Pinpoint the cell where the given text exists, returning its [X, Y] midpoint coordinate. 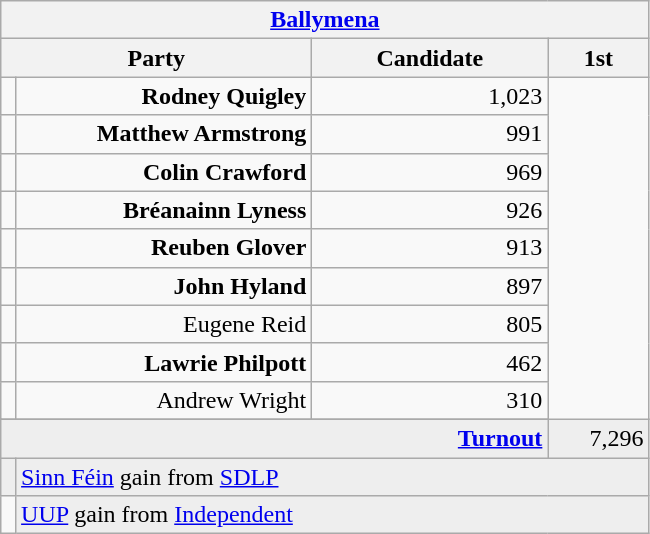
991 [430, 134]
462 [430, 362]
969 [430, 172]
7,296 [598, 438]
Lawrie Philpott [164, 362]
926 [430, 210]
Matthew Armstrong [164, 134]
Turnout [274, 438]
897 [430, 286]
Colin Crawford [164, 172]
Sinn Féin gain from SDLP [332, 477]
Ballymena [325, 20]
Andrew Wright [164, 400]
Reuben Glover [164, 248]
1,023 [430, 96]
913 [430, 248]
805 [430, 324]
310 [430, 400]
Party [156, 58]
UUP gain from Independent [332, 515]
Bréanainn Lyness [164, 210]
Rodney Quigley [164, 96]
Eugene Reid [164, 324]
Candidate [430, 58]
1st [598, 58]
John Hyland [164, 286]
